Provide the [x, y] coordinate of the cell's center where the given text is located.  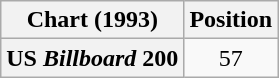
57 [231, 58]
Position [231, 20]
US Billboard 200 [92, 58]
Chart (1993) [92, 20]
